Find where the given text appears and provide that cell's center as (X, Y) coordinate. 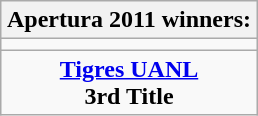
Tigres UANL3rd Title (128, 82)
Apertura 2011 winners: (128, 20)
